Provide the (x, y) coordinate of the cell's center where the given text is located.  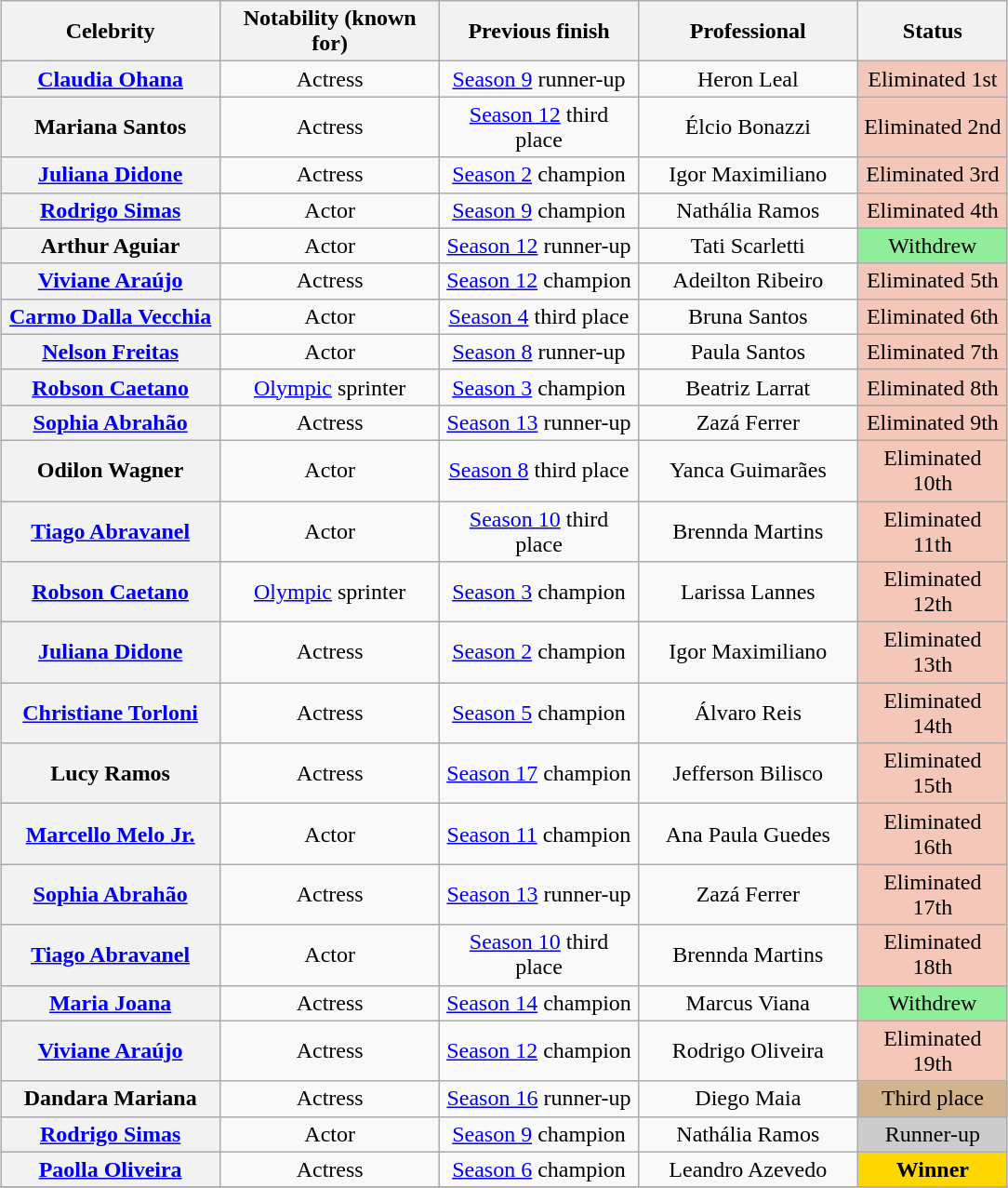
Eliminated 15th (932, 774)
Eliminated 12th (932, 592)
Eliminated 16th (932, 834)
Larissa Lannes (748, 592)
Season 9 runner-up (539, 79)
Carmo Dalla Vecchia (111, 316)
Yanca Guimarães (748, 471)
Leandro Azevedo (748, 1169)
Eliminated 7th (932, 352)
Eliminated 19th (932, 1051)
Season 6 champion (539, 1169)
Celebrity (111, 32)
Eliminated 3rd (932, 175)
Runner-up (932, 1134)
Season 14 champion (539, 1003)
Eliminated 2nd (932, 127)
Season 12 third place (539, 127)
Diego Maia (748, 1099)
Eliminated 6th (932, 316)
Christiane Torloni (111, 713)
Eliminated 17th (932, 895)
Ana Paula Guedes (748, 834)
Marcus Viana (748, 1003)
Paolla Oliveira (111, 1169)
Álvaro Reis (748, 713)
Bruna Santos (748, 316)
Season 11 champion (539, 834)
Season 8 runner-up (539, 352)
Season 12 runner-up (539, 246)
Eliminated 4th (932, 210)
Claudia Ohana (111, 79)
Élcio Bonazzi (748, 127)
Jefferson Bilisco (748, 774)
Eliminated 9th (932, 422)
Season 8 third place (539, 471)
Odilon Wagner (111, 471)
Lucy Ramos (111, 774)
Season 17 champion (539, 774)
Beatriz Larrat (748, 387)
Mariana Santos (111, 127)
Paula Santos (748, 352)
Arthur Aguiar (111, 246)
Eliminated 1st (932, 79)
Dandara Mariana (111, 1099)
Status (932, 32)
Eliminated 8th (932, 387)
Nelson Freitas (111, 352)
Notability (known for) (330, 32)
Eliminated 5th (932, 281)
Season 5 champion (539, 713)
Adeilton Ribeiro (748, 281)
Season 16 runner-up (539, 1099)
Eliminated 14th (932, 713)
Maria Joana (111, 1003)
Previous finish (539, 32)
Eliminated 10th (932, 471)
Marcello Melo Jr. (111, 834)
Tati Scarletti (748, 246)
Heron Leal (748, 79)
Professional (748, 32)
Third place (932, 1099)
Eliminated 18th (932, 954)
Eliminated 11th (932, 530)
Rodrigo Oliveira (748, 1051)
Eliminated 13th (932, 653)
Season 4 third place (539, 316)
Winner (932, 1169)
